Return the [X, Y] coordinate for the center point of the cell that contains the specified text.  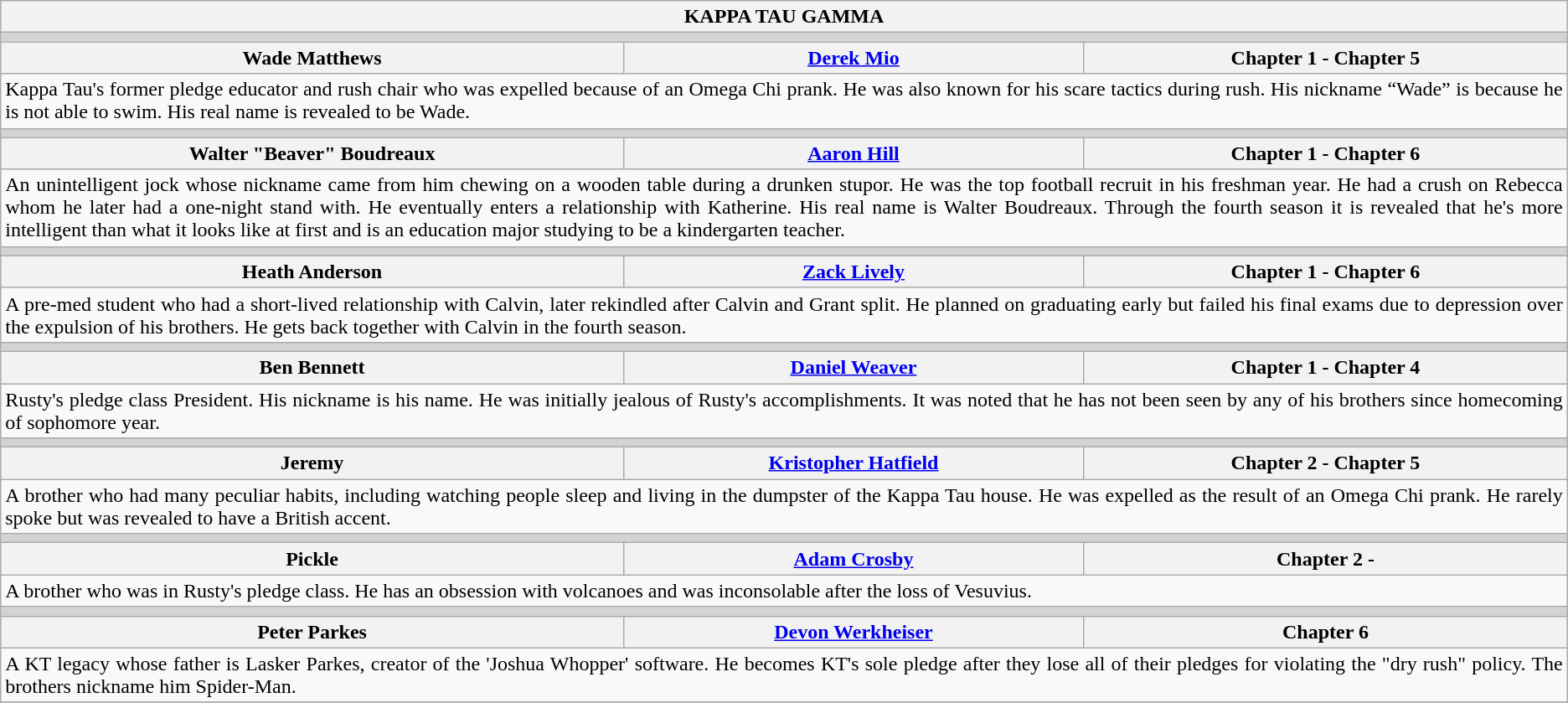
Ben Bennett [312, 367]
Aaron Hill [853, 153]
Chapter 1 - Chapter 4 [1326, 367]
Chapter 6 [1326, 632]
A brother who was in Rusty's pledge class. He has an obsession with volcanoes and was inconsolable after the loss of Vesuvius. [784, 591]
Devon Werkheiser [853, 632]
Adam Crosby [853, 559]
Walter "Beaver" Boudreaux [312, 153]
Pickle [312, 559]
Wade Matthews [312, 58]
Zack Lively [853, 271]
Peter Parkes [312, 632]
Kristopher Hatfield [853, 463]
Chapter 2 - [1326, 559]
Jeremy [312, 463]
Chapter 1 - Chapter 5 [1326, 58]
KAPPA TAU GAMMA [784, 17]
Daniel Weaver [853, 367]
Heath Anderson [312, 271]
Chapter 2 - Chapter 5 [1326, 463]
Derek Mio [853, 58]
